Detect which cell encompasses the target text, then output its (x, y) center coordinate. 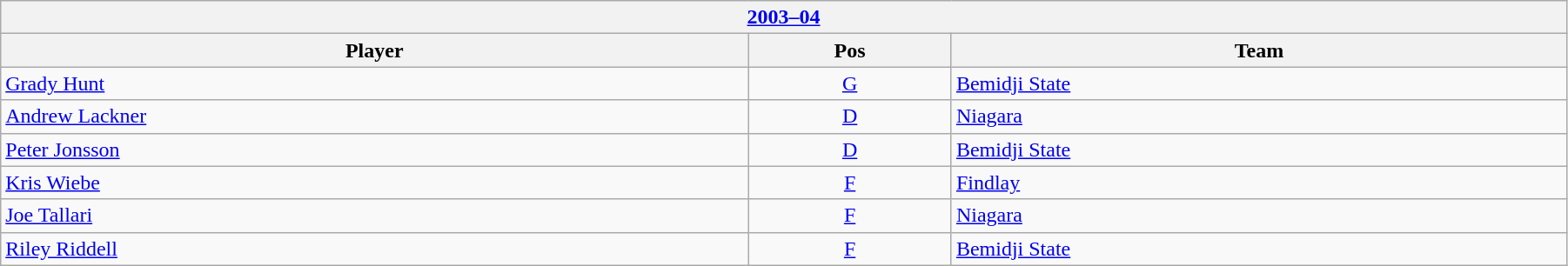
Pos (850, 50)
Findlay (1258, 183)
Joe Tallari (374, 216)
Player (374, 50)
Kris Wiebe (374, 183)
Team (1258, 50)
2003–04 (784, 17)
Riley Riddell (374, 249)
Andrew Lackner (374, 116)
Peter Jonsson (374, 150)
G (850, 83)
Grady Hunt (374, 83)
